Locate the cell with the specified text and output its (X, Y) center coordinate. 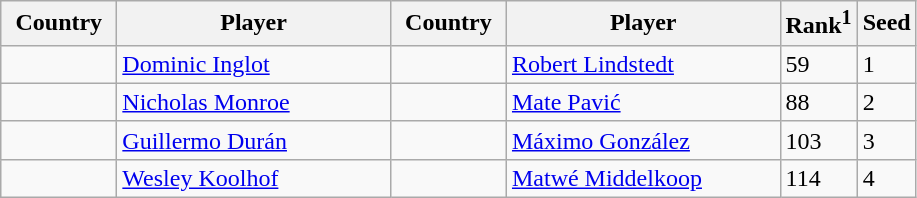
Máximo González (643, 140)
1 (886, 64)
2 (886, 102)
Dominic Inglot (254, 64)
Robert Lindstedt (643, 64)
4 (886, 178)
Nicholas Monroe (254, 102)
Mate Pavić (643, 102)
59 (818, 64)
114 (818, 178)
88 (818, 102)
Matwé Middelkoop (643, 178)
Rank1 (818, 24)
Wesley Koolhof (254, 178)
Guillermo Durán (254, 140)
Seed (886, 24)
103 (818, 140)
3 (886, 140)
